Locate the cell with the specified text and output its (x, y) center coordinate. 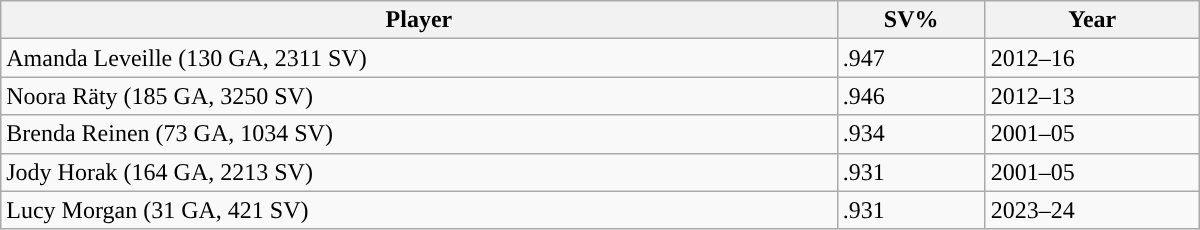
Brenda Reinen (73 GA, 1034 SV) (419, 134)
2012–16 (1092, 58)
.934 (911, 134)
Noora Räty (185 GA, 3250 SV) (419, 96)
2012–13 (1092, 96)
Player (419, 20)
.947 (911, 58)
2023–24 (1092, 210)
Year (1092, 20)
Jody Horak (164 GA, 2213 SV) (419, 172)
Amanda Leveille (130 GA, 2311 SV) (419, 58)
Lucy Morgan (31 GA, 421 SV) (419, 210)
.946 (911, 96)
SV% (911, 20)
